Extract the (X, Y) coordinate from the center of the cell holding the provided text.  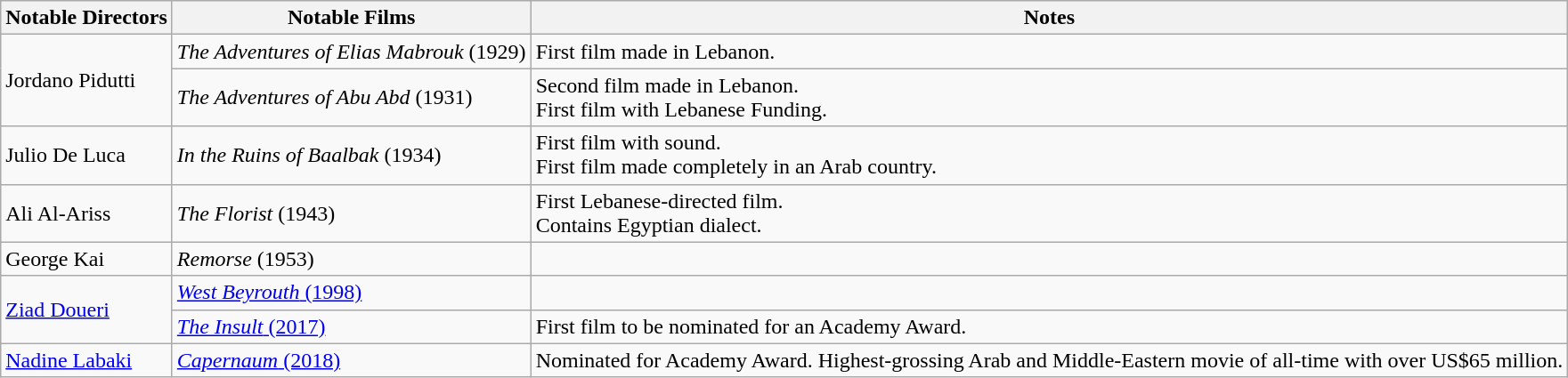
The Adventures of Abu Abd (1931) (351, 98)
Nadine Labaki (87, 360)
Notes (1049, 18)
Notable Films (351, 18)
Ali Al-Ariss (87, 213)
Ziad Doueri (87, 310)
First film to be nominated for an Academy Award. (1049, 326)
In the Ruins of Baalbak (1934) (351, 155)
Notable Directors (87, 18)
Second film made in Lebanon.First film with Lebanese Funding. (1049, 98)
Nominated for Academy Award. Highest-grossing Arab and Middle-Eastern movie of all-time with over US$65 million. (1049, 360)
First film made in Lebanon. (1049, 52)
George Kai (87, 259)
Julio De Luca (87, 155)
First Lebanese-directed film.Contains Egyptian dialect. (1049, 213)
Remorse (1953) (351, 259)
The Florist (1943) (351, 213)
The Insult (2017) (351, 326)
Jordano Pidutti (87, 80)
West Beyrouth (1998) (351, 293)
The Adventures of Elias Mabrouk (1929) (351, 52)
Capernaum (2018) (351, 360)
First film with sound.First film made completely in an Arab country. (1049, 155)
